Extract the [X, Y] coordinate from the center of the cell holding the provided text.  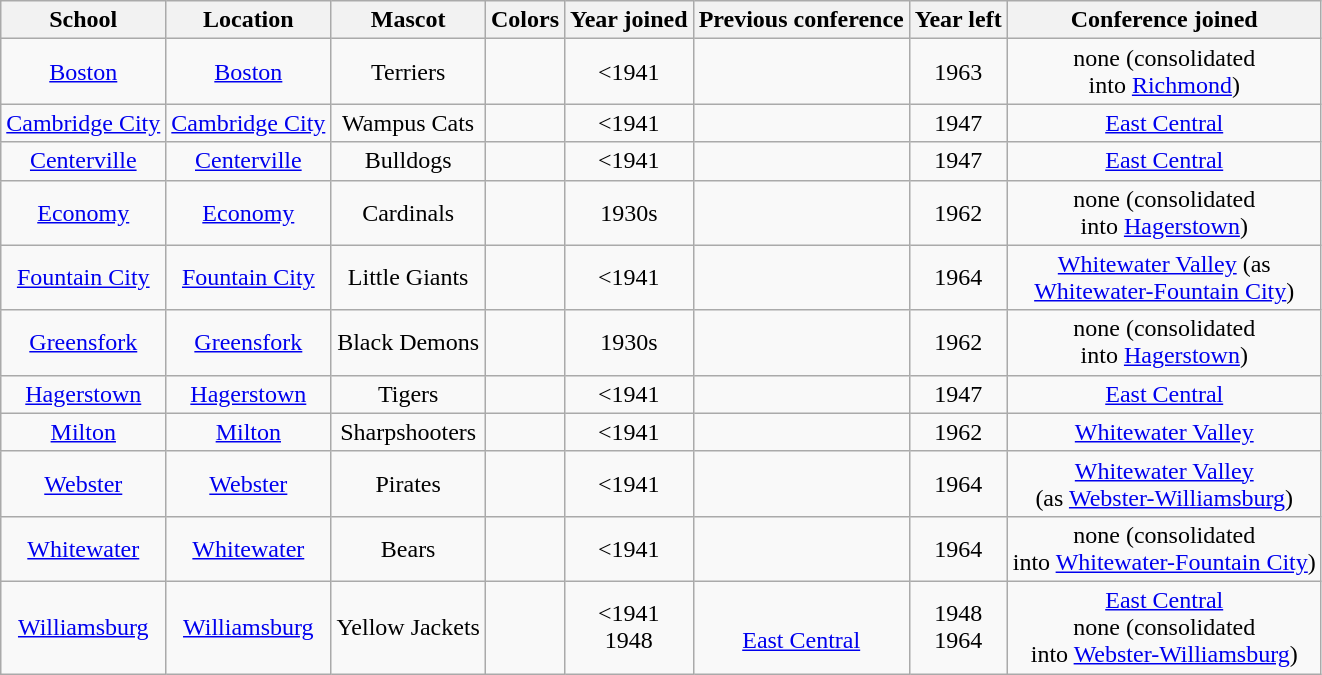
none (consolidatedinto Whitewater-Fountain City) [1164, 548]
Mascot [408, 20]
1963 [958, 72]
Cardinals [408, 212]
Whitewater Valley(as Webster-Williamsburg) [1164, 484]
Year left [958, 20]
Yellow Jackets [408, 627]
Wampus Cats [408, 123]
Whitewater Valley (asWhitewater-Fountain City) [1164, 278]
Conference joined [1164, 20]
Terriers [408, 72]
Bulldogs [408, 161]
Colors [524, 20]
Whitewater Valley [1164, 432]
East Centralnone (consolidatedinto Webster-Williamsburg) [1164, 627]
Black Demons [408, 342]
Tigers [408, 394]
none (consolidatedinto Richmond) [1164, 72]
Little Giants [408, 278]
Sharpshooters [408, 432]
School [84, 20]
Year joined [630, 20]
19481964 [958, 627]
Pirates [408, 484]
Location [248, 20]
Previous conference [801, 20]
Bears [408, 548]
<19411948 [630, 627]
